From the cell containing the given text, extract its center point as (x, y) coordinate. 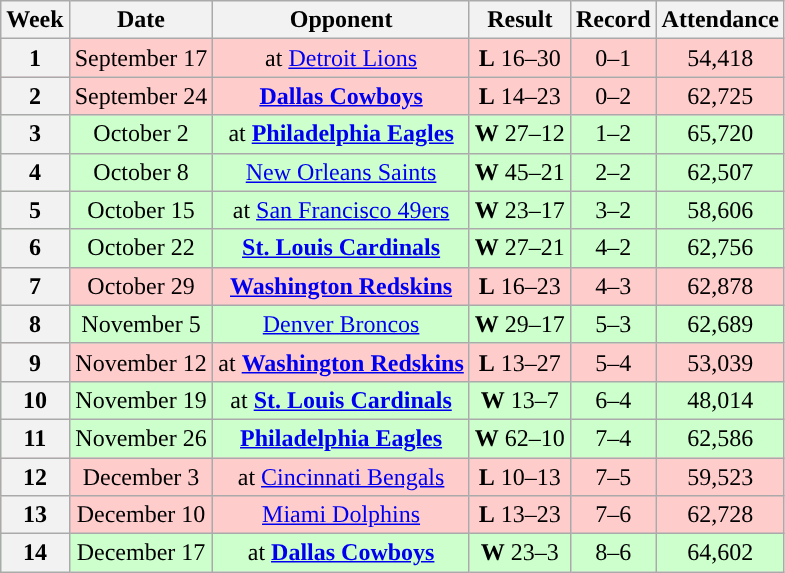
62,728 (720, 515)
L 16–30 (520, 58)
62,878 (720, 286)
W 27–12 (520, 134)
5 (35, 210)
W 23–17 (520, 210)
L 10–13 (520, 477)
3–2 (613, 210)
November 5 (141, 324)
Denver Broncos (341, 324)
October 15 (141, 210)
Record (613, 20)
2 (35, 96)
12 (35, 477)
4 (35, 172)
W 62–10 (520, 438)
October 29 (141, 286)
W 45–21 (520, 172)
2–2 (613, 172)
1–2 (613, 134)
7–4 (613, 438)
October 8 (141, 172)
September 24 (141, 96)
at Philadelphia Eagles (341, 134)
L 14–23 (520, 96)
W 13–7 (520, 400)
November 19 (141, 400)
7 (35, 286)
Philadelphia Eagles (341, 438)
65,720 (720, 134)
14 (35, 553)
W 23–3 (520, 553)
L 13–23 (520, 515)
St. Louis Cardinals (341, 248)
W 27–21 (520, 248)
December 10 (141, 515)
Dallas Cowboys (341, 96)
58,606 (720, 210)
September 17 (141, 58)
5–3 (613, 324)
7–5 (613, 477)
0–2 (613, 96)
4–2 (613, 248)
62,689 (720, 324)
Date (141, 20)
Week (35, 20)
November 26 (141, 438)
7–6 (613, 515)
53,039 (720, 362)
Miami Dolphins (341, 515)
Result (520, 20)
0–1 (613, 58)
at Washington Redskins (341, 362)
Attendance (720, 20)
L 16–23 (520, 286)
at St. Louis Cardinals (341, 400)
62,507 (720, 172)
10 (35, 400)
11 (35, 438)
New Orleans Saints (341, 172)
64,602 (720, 553)
at Dallas Cowboys (341, 553)
Washington Redskins (341, 286)
at Cincinnati Bengals (341, 477)
9 (35, 362)
59,523 (720, 477)
62,756 (720, 248)
at San Francisco 49ers (341, 210)
October 2 (141, 134)
8 (35, 324)
6 (35, 248)
Opponent (341, 20)
13 (35, 515)
December 3 (141, 477)
L 13–27 (520, 362)
3 (35, 134)
December 17 (141, 553)
8–6 (613, 553)
4–3 (613, 286)
54,418 (720, 58)
5–4 (613, 362)
1 (35, 58)
November 12 (141, 362)
6–4 (613, 400)
62,586 (720, 438)
at Detroit Lions (341, 58)
October 22 (141, 248)
W 29–17 (520, 324)
62,725 (720, 96)
48,014 (720, 400)
